Output the [X, Y] coordinate of the center of the cell containing the given text.  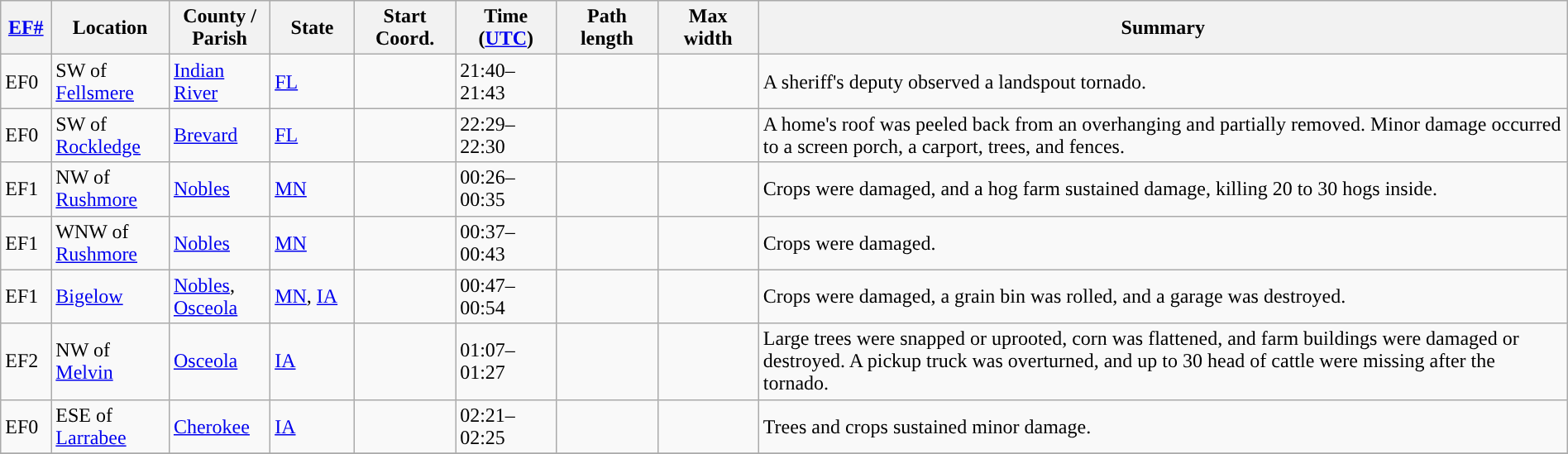
A home's roof was peeled back from an overhanging and partially removed. Minor damage occurred to a screen porch, a carport, trees, and fences. [1163, 136]
EF# [26, 28]
02:21–02:25 [506, 427]
22:29–22:30 [506, 136]
Osceola [219, 361]
Summary [1163, 28]
Trees and crops sustained minor damage. [1163, 427]
A sheriff's deputy observed a landspout tornado. [1163, 81]
00:26–00:35 [506, 189]
Location [111, 28]
MN, IA [313, 296]
NW of Rushmore [111, 189]
00:47–00:54 [506, 296]
Indian River [219, 81]
Nobles, Osceola [219, 296]
01:07–01:27 [506, 361]
WNW of Rushmore [111, 243]
ESE of Larrabee [111, 427]
Bigelow [111, 296]
EF2 [26, 361]
SW of Fellsmere [111, 81]
Start Coord. [404, 28]
NW of Melvin [111, 361]
State [313, 28]
Crops were damaged, a grain bin was rolled, and a garage was destroyed. [1163, 296]
Brevard [219, 136]
Time (UTC) [506, 28]
Crops were damaged, and a hog farm sustained damage, killing 20 to 30 hogs inside. [1163, 189]
Path length [607, 28]
Crops were damaged. [1163, 243]
00:37–00:43 [506, 243]
Max width [708, 28]
21:40–21:43 [506, 81]
County / Parish [219, 28]
SW of Rockledge [111, 136]
Cherokee [219, 427]
